From the cell containing the given text, extract its center point as [x, y] coordinate. 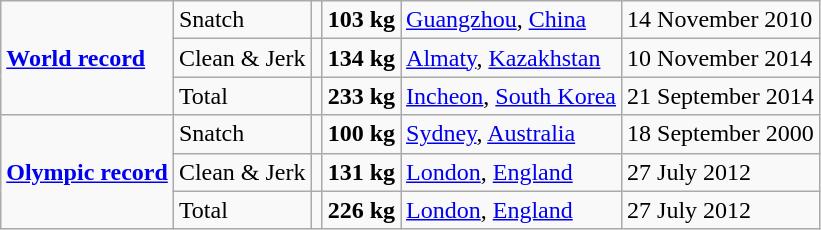
134 kg [361, 58]
233 kg [361, 96]
21 September 2014 [721, 96]
World record [88, 58]
14 November 2010 [721, 20]
100 kg [361, 134]
Guangzhou, China [512, 20]
18 September 2000 [721, 134]
131 kg [361, 172]
Almaty, Kazakhstan [512, 58]
Incheon, South Korea [512, 96]
103 kg [361, 20]
Olympic record [88, 172]
226 kg [361, 210]
Sydney, Australia [512, 134]
10 November 2014 [721, 58]
